Find where the given text appears and provide that cell's center as [X, Y] coordinate. 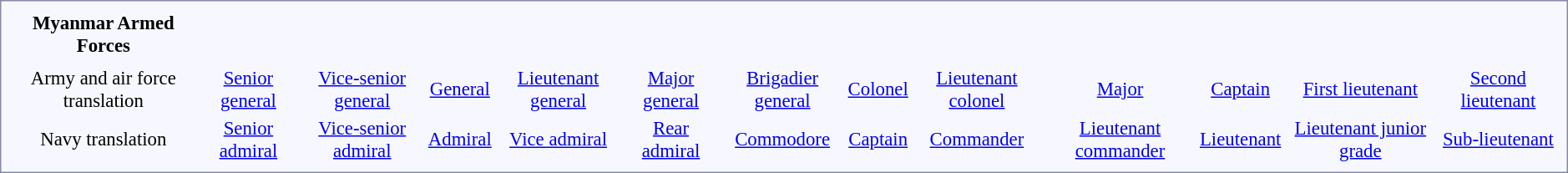
Vice admiral [558, 139]
Senior admiral [249, 139]
Commodore [782, 139]
Army and air force translation [104, 89]
Lieutenant [1240, 139]
Second lieutenant [1498, 89]
General [459, 89]
Brigadier general [782, 89]
First lieutenant [1361, 89]
Major [1120, 89]
Admiral [459, 139]
Lieutenant junior grade [1361, 139]
Vice-senior general [362, 89]
Lieutenant colonel [977, 89]
Commander [977, 139]
Sub-lieutenant [1498, 139]
Colonel [878, 89]
Rear admiral [671, 139]
Vice-senior admiral [362, 139]
Lieutenant general [558, 89]
Senior general [249, 89]
Lieutenant commander [1120, 139]
Myanmar Armed Forces [104, 33]
Major general [671, 89]
Navy translation [104, 139]
